From the cell containing the given text, extract its center point as [x, y] coordinate. 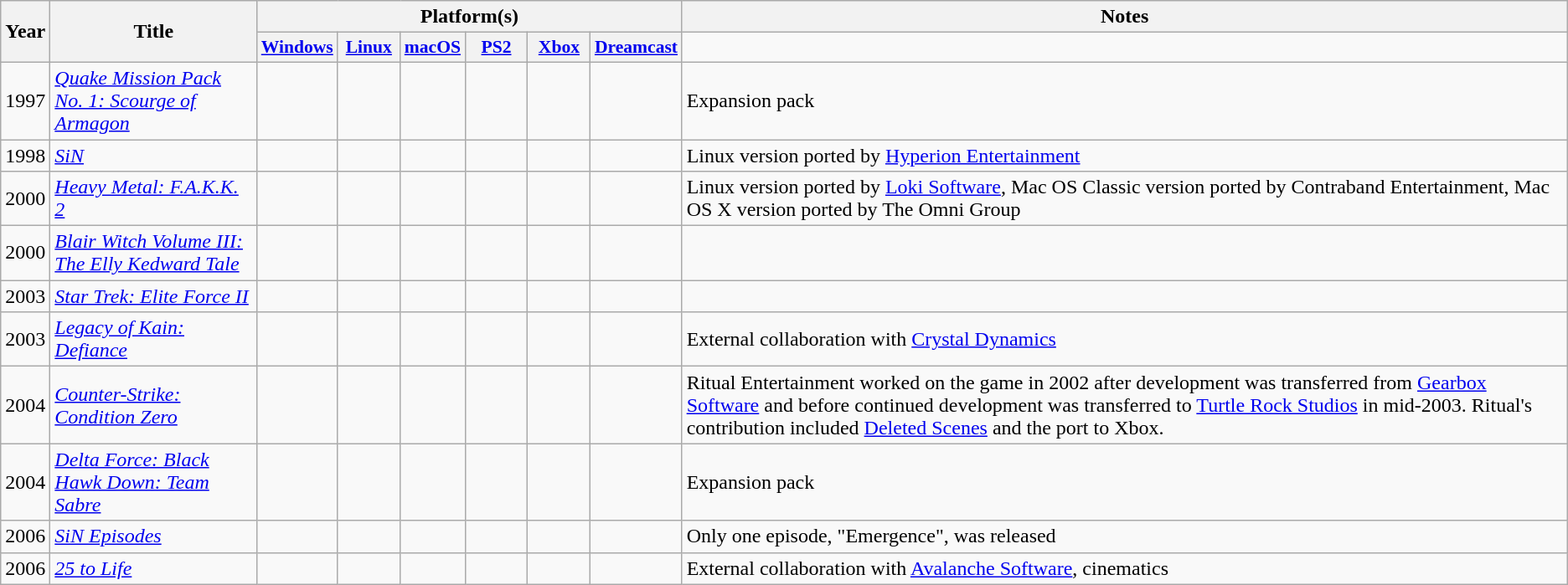
Delta Force: Black Hawk Down: Team Sabre [154, 482]
Linux version ported by Loki Software, Mac OS Classic version ported by Contraband Entertainment, Mac OS X version ported by The Omni Group [1124, 199]
Blair Witch Volume III: The Elly Kedward Tale [154, 253]
PS2 [496, 48]
Legacy of Kain: Defiance [154, 340]
macOS [432, 48]
SiN Episodes [154, 536]
Dreamcast [637, 48]
Xbox [560, 48]
1997 [25, 100]
Windows [297, 48]
Platform(s) [469, 17]
Quake Mission Pack No. 1: Scourge of Armagon [154, 100]
Only one episode, "Emergence", was released [1124, 536]
Notes [1124, 17]
1998 [25, 155]
Heavy Metal: F.A.K.K. 2 [154, 199]
External collaboration with Crystal Dynamics [1124, 340]
Star Trek: Elite Force II [154, 296]
Title [154, 32]
Linux version ported by Hyperion Entertainment [1124, 155]
Linux [369, 48]
External collaboration with Avalanche Software, cinematics [1124, 568]
Counter-Strike: Condition Zero [154, 405]
25 to Life [154, 568]
Year [25, 32]
SiN [154, 155]
